Scan for the cell matching the given text and deliver its (X, Y) coordinate at center. 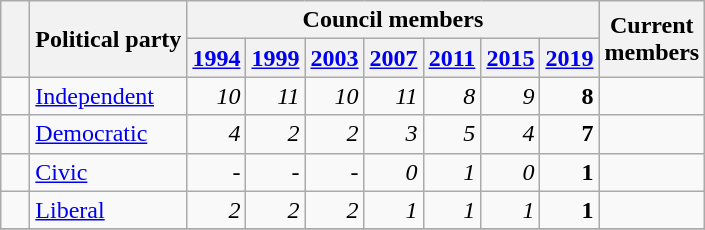
Liberal (108, 210)
Political party (108, 39)
2003 (334, 58)
7 (570, 134)
Democratic (108, 134)
Currentmembers (652, 39)
2019 (570, 58)
9 (510, 96)
Independent (108, 96)
1999 (276, 58)
2007 (394, 58)
5 (452, 134)
2015 (510, 58)
1994 (216, 58)
Council members (393, 20)
3 (394, 134)
Civic (108, 172)
2011 (452, 58)
